Find where the given text appears and provide that cell's center as (X, Y) coordinate. 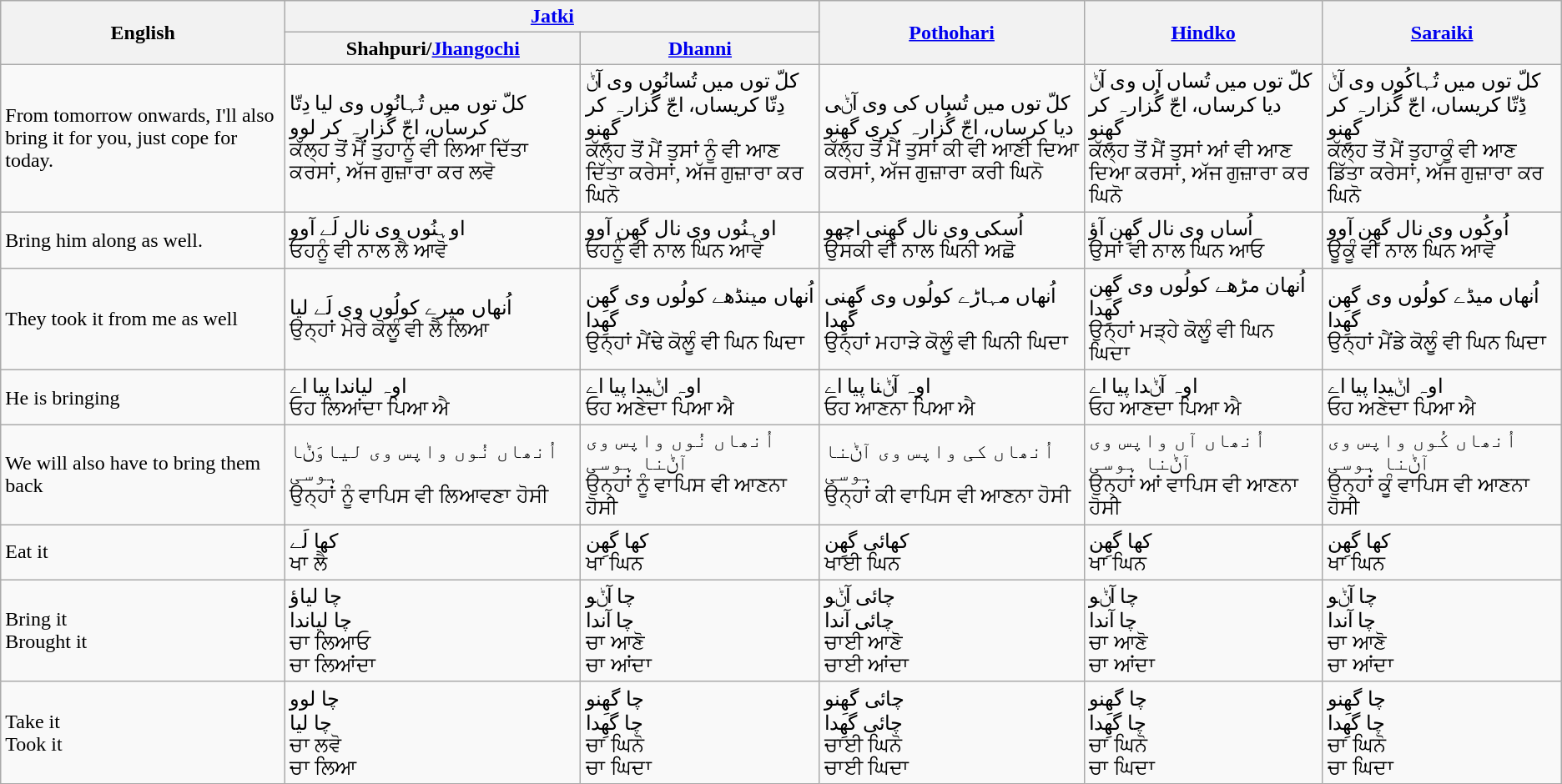
اُنھاں نُوں واپس وی آݨنا ہوسیਉਨ੍ਹਾਂ ਨੂੰ ਵਾਪਿਸ ਵੀ ਆਣਨਾ ਹੋਸੀ (700, 475)
چا لیاؤچا لیانداਚਾ ਲਿਆਓਚਾ ਲਿਆਂਦਾ (433, 631)
اوہ لیاندا پیا اےਓਹ ਲਿਆਂਦਾ ਪਿਆ ਐ (433, 397)
کھا لَےਖਾ ਲੈ (433, 552)
اوہنُوں وی نال لَے آووਓਹਨੂੰ ਵੀ ਨਾਲ ਲੈ ਆਵੋ (433, 240)
کلّ توں میں تُہانُوں وی لیا دِتّا کرساں، اجّ گُزارہ کر لووਕੱਲ੍ਹ ਤੋਂ ਮੈਂ ਤੁਹਾਨੂੰ ਵੀ ਲਿਆ ਦਿੱਤਾ ਕਰਸਾਂ, ਅੱਜ ਗੁਜ਼ਾਰਾ ਕਰ ਲਵੋ (433, 138)
اُنھان مڑھے کولُوں وی گھِن گھِداਉਨ੍ਹਾਂ ਮੜ੍ਹੇ ਕੋਲੂੰ ਵੀ ਘਿਨ ਘਿਦਾ (1203, 319)
Saraiki (1442, 33)
We will also have to bring them back (144, 475)
چائی گھِنوچائی گھِداਚਾਈ ਘਿਨੋਚਾਈ ਘਿਦਾ (951, 732)
English (144, 33)
اُنھاں میرے کولُوں وی لَے لیاਉਨ੍ਹਾਂ ਮੇਰੇ ਕੋਲੂੰ ਵੀ ਲੈ ਲਿਆ (433, 319)
Shahpuri/Jhangochi (433, 48)
Take itTook it (144, 732)
کلّ توں میں تُساں آں وی آݨ دیا کرساں، اجّ گُزارہ کر گھِنوਕੱਲ੍ਹ ਤੋਂ ਮੈਂ ਤੁਸਾਂ ਆਂ ਵੀ ਆਣ ਦਿਆ ਕਰਸਾਂ, ਅੱਜ ਗੁਜ਼ਾਰਾ ਕਰ ਘਿਨੋ (1203, 138)
اُنھاں کی واپس وی آݨنا ہوسیਉਨ੍ਹਾਂ ਕੀ ਵਾਪਿਸ ਵੀ ਆਣਨਾ ਹੋਸੀ (951, 475)
Jatki (552, 17)
اُوکُوں وی نال گھِن آووਊਕੂੰ ਵੀ ਨਾਲ ਘਿਨ ਆਵੋ (1442, 240)
He is bringing (144, 397)
Bring itBrought it (144, 631)
اُساں وی نال گھِن آؤਉਸਾਂ ਵੀ ਨਾਲ ਘਿਨ ਆਓ (1203, 240)
اوہنُوں وی نال گھِن آووਓਹਨੂੰ ਵੀ ਨਾਲ ਘਿਨ ਆਵੋ (700, 240)
اوہ آݨدا پیا اےਓਹ ਆਣਦਾ ਪਿਆ ਐ (1203, 397)
کلّ توں میں تُساں کی وی آݨی دیا کرساں، اجّ گُزارہ کری گھِنوਕੱਲ੍ਹ ਤੋਂ ਮੈਂ ਤੁਸਾਂ ਕੀ ਵੀ ਆਣੀ ਦਿਆ ਕਰਸਾਂ, ਅੱਜ ਗੁਜ਼ਾਰਾ ਕਰੀ ਘਿਨੋ (951, 138)
اوہ آݨنا پیا اےਓਹ ਆਣਨਾ ਪਿਆ ਐ (951, 397)
اُنھاں مینڈھے کولُوں وی گھِن گھِداਉਨ੍ਹਾਂ ਮੈਂਢੇ ਕੋਲੂੰ ਵੀ ਘਿਨ ਘਿਦਾ (700, 319)
اُسکی وی نال گھِنی اچھوਉਸਕੀ ਵੀ ਨਾਲ ਘਿਨੀ ਅਛੋ (951, 240)
اُنھاں مہاڑے کولُوں وی گھِنی گھِداਉਨ੍ਹਾਂ ਮਹਾੜੇ ਕੋਲੂੰ ਵੀ ਘਿਨੀ ਘਿਦਾ (951, 319)
Bring him along as well. (144, 240)
Dhanni (700, 48)
From tomorrow onwards, I'll also bring it for you, just cope for today. (144, 138)
اُنھاں کُوں واپس وی آݨنا ہوسیਉਨ੍ਹਾਂ ਕੂੰ ਵਾਪਿਸ ਵੀ ਆਣਨਾ ਹੋਸੀ (1442, 475)
اُنھاں میڈے کولُوں وی گھِن گھِداਉਨ੍ਹਾਂ ਮੈਂਡੇ ਕੋਲੂੰ ਵੀ ਘਿਨ ਘਿਦਾ (1442, 319)
اُنھاں نُوں واپس وی لیاوَݨا ہوسیਉਨ੍ਹਾਂ ਨੂੰ ਵਾਪਿਸ ਵੀ ਲਿਆਵਣਾ ਹੋਸੀ (433, 475)
کھائی گھِنਖਾਈ ਘਿਨ (951, 552)
کلّ توں میں تُہاکُوں وی آݨ ڈِتّا کریساں، اجّ گُزارہ کر گھِنوਕੱਲ੍ਹ ਤੋਂ ਮੈਂ ਤੁਹਾਕੂੰ ਵੀ ਆਣ ਡਿੱਤਾ ਕਰੇਸਾਂ, ਅੱਜ ਗੁਜ਼ਾਰਾ ਕਰ ਘਿਨੋ (1442, 138)
کلّ توں میں تُسانُوں وی آݨ دِتّا کریساں، اجّ گُزارہ کر گھِنوਕੱਲ੍ਹ ਤੋਂ ਮੈਂ ਤੁਸਾਂ ਨੂੰ ਵੀ ਆਣ ਦਿੱਤਾ ਕਰੇਸਾਂ, ਅੱਜ ਗੁਜ਼ਾਰਾ ਕਰ ਘਿਨੋ (700, 138)
چائی آݨوچائی آنداਚਾਈ ਆਣੋਚਾਈ ਆਂਦਾ (951, 631)
They took it from me as well (144, 319)
Hindko (1203, 33)
Pothohari (951, 33)
چا لووچا لیاਚਾ ਲਵੋਚਾ ਲਿਆ (433, 732)
Eat it (144, 552)
اُنھاں آں واپس وی آݨنا ہوسیਉਨ੍ਹਾਂ ਆਂ ਵਾਪਿਸ ਵੀ ਆਣਨਾ ਹੋਸੀ (1203, 475)
